Provide the [X, Y] coordinate of the cell's center where the given text is located.  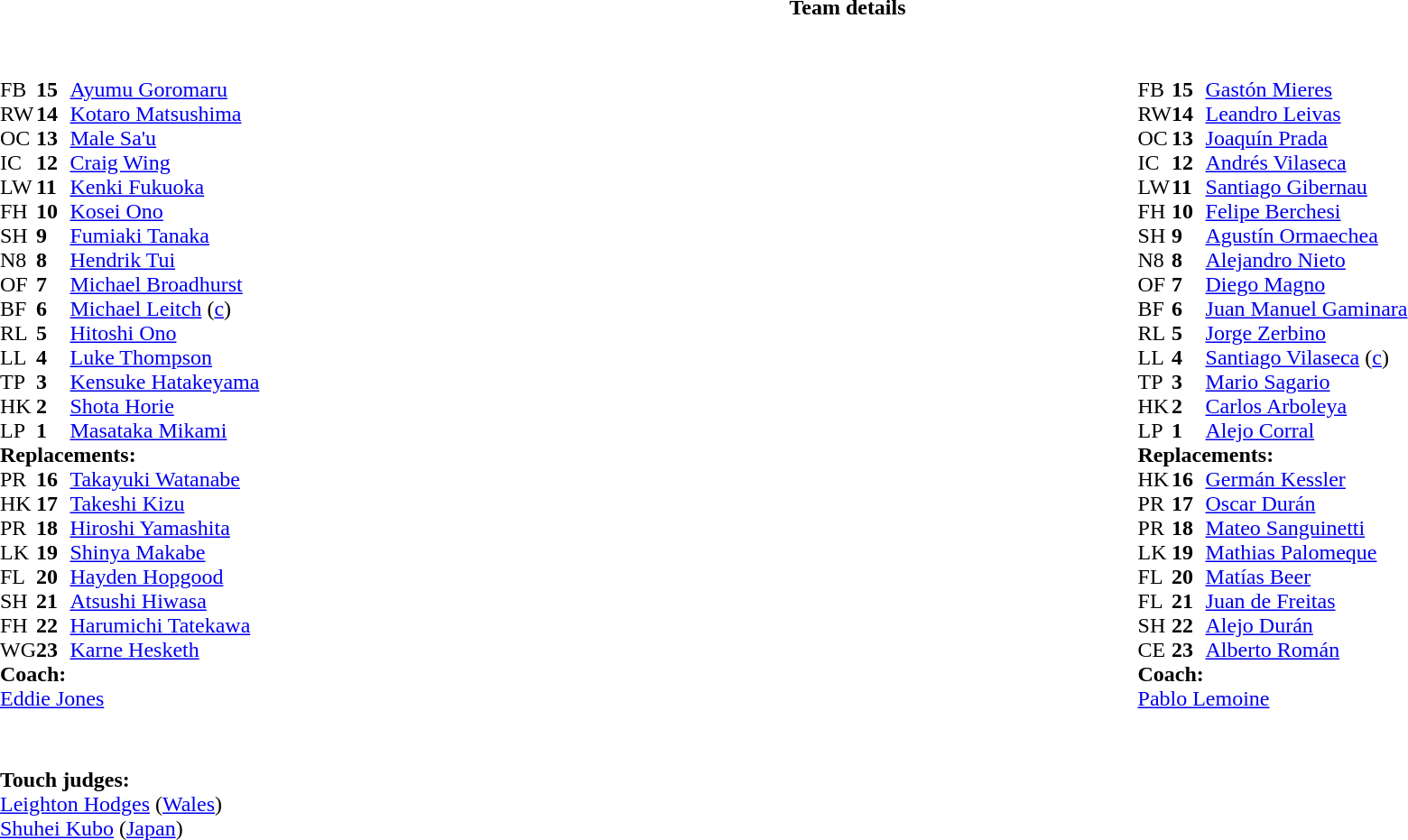
Hitoshi Ono [164, 334]
Atsushi Hiwasa [164, 601]
Kenki Fukuoka [164, 188]
Shota Horie [164, 406]
Hiroshi Yamashita [164, 529]
Santiago Vilaseca (c) [1307, 357]
Hendrik Tui [164, 260]
Mateo Sanguinetti [1307, 529]
Alejandro Nieto [1307, 260]
Male Sa'u [164, 139]
Agustín Ormaechea [1307, 236]
Jorge Zerbino [1307, 334]
Matías Beer [1307, 577]
Craig Wing [164, 162]
Alejo Corral [1307, 431]
Pablo Lemoine [1273, 698]
Joaquín Prada [1307, 139]
Felipe Berchesi [1307, 211]
Michael Broadhurst [164, 285]
Andrés Vilaseca [1307, 162]
Hayden Hopgood [164, 577]
Kosei Ono [164, 211]
Kotaro Matsushima [164, 114]
Kensuke Hatakeyama [164, 383]
CE [1155, 650]
Santiago Gibernau [1307, 188]
Shinya Makabe [164, 552]
Juan Manuel Gaminara [1307, 309]
Alberto Román [1307, 650]
Germán Kessler [1307, 480]
Karne Hesketh [164, 650]
WG [18, 650]
Gastón Mieres [1307, 90]
Carlos Arboleya [1307, 406]
Mathias Palomeque [1307, 552]
Diego Magno [1307, 285]
Eddie Jones [130, 698]
Fumiaki Tanaka [164, 236]
Juan de Freitas [1307, 601]
Leandro Leivas [1307, 114]
Oscar Durán [1307, 503]
Michael Leitch (c) [164, 309]
Ayumu Goromaru [164, 90]
Mario Sagario [1307, 383]
Alejo Durán [1307, 626]
Takeshi Kizu [164, 503]
Masataka Mikami [164, 431]
Luke Thompson [164, 357]
Harumichi Tatekawa [164, 626]
Takayuki Watanabe [164, 480]
